Pinpoint the cell where the given text exists, returning its (x, y) midpoint coordinate. 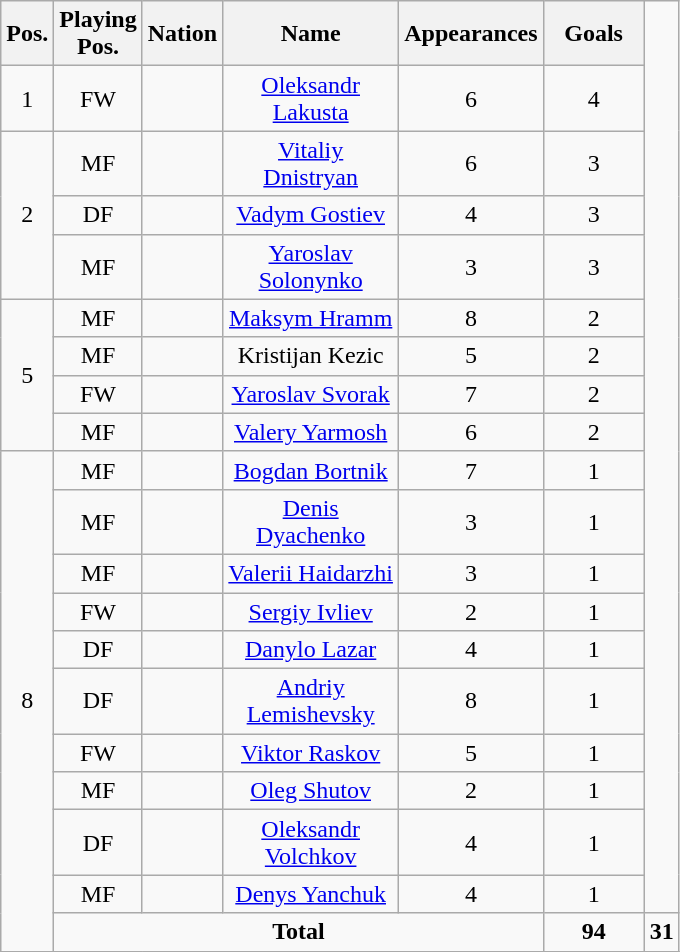
Bogdan Bortnik (311, 470)
Oleg Shutov (311, 791)
Kristijan Kezic (311, 356)
Denis Dyachenko (311, 522)
31 (662, 932)
Appearances (471, 34)
Andriy Lemishevsky (311, 702)
Maksym Hramm (311, 318)
Danylo Lazar (311, 650)
Vadym Gostiev (311, 215)
Viktor Raskov (311, 753)
Nation (182, 34)
Pos. (28, 34)
Name (311, 34)
Yaroslav Svorak (311, 394)
Oleksandr Lakusta (311, 98)
Playing Pos. (98, 34)
Valerii Haidarzhi (311, 573)
Oleksandr Volchkov (311, 842)
Vitaliy Dnistryan (311, 164)
Sergiy Ivliev (311, 611)
94 (594, 932)
Yaroslav Solonynko (311, 266)
Total (298, 932)
Goals (594, 34)
Valery Yarmosh (311, 432)
Denys Yanchuk (311, 894)
